Capture the cell that displays the provided text and extract its [x, y] central coordinate. 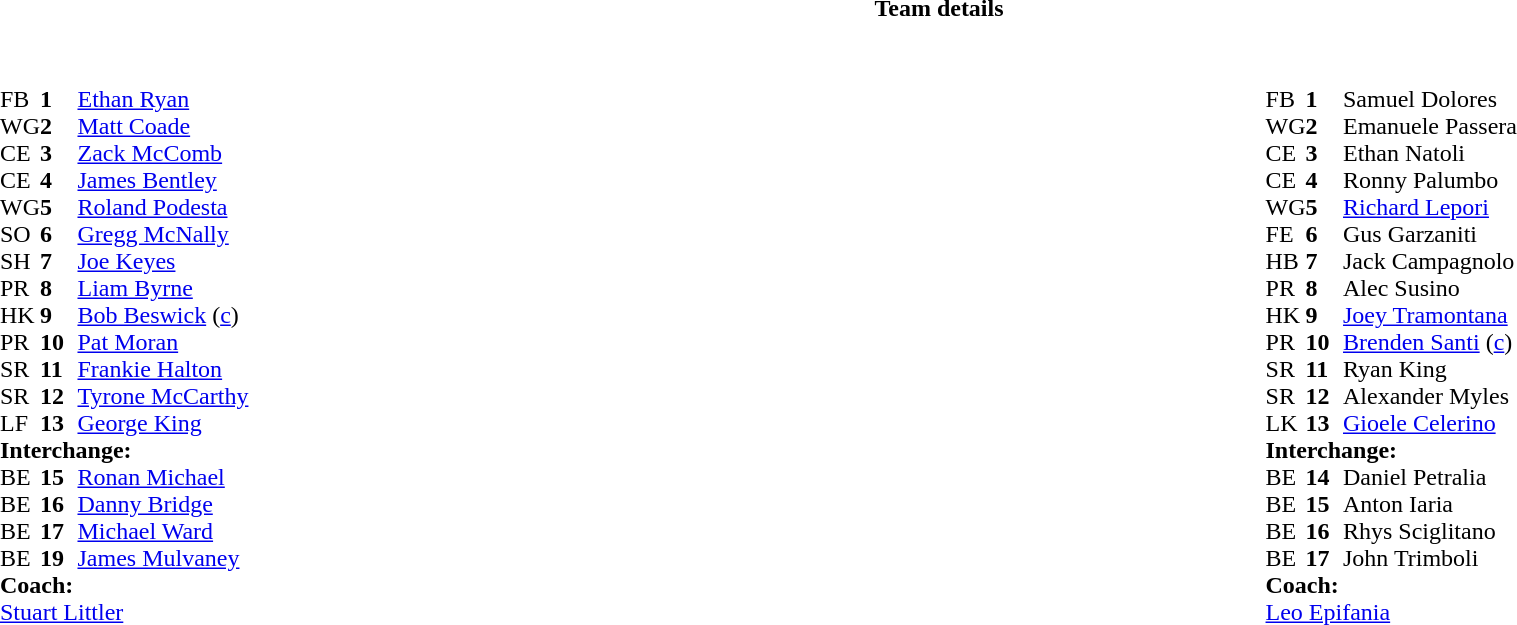
14 [1325, 478]
SO [20, 234]
LF [20, 424]
Joe Keyes [162, 262]
George King [162, 424]
FE [1286, 234]
SH [20, 262]
Richard Lepori [1430, 208]
Rhys Sciglitano [1430, 532]
Zack McComb [162, 154]
Ethan Natoli [1430, 154]
Roland Podesta [162, 208]
Liam Byrne [162, 288]
Ronny Palumbo [1430, 180]
Jack Campagnolo [1430, 262]
Ronan Michael [162, 478]
Brenden Santi (c) [1430, 342]
Gus Garzaniti [1430, 234]
Matt Coade [162, 126]
Frankie Halton [162, 370]
Joey Tramontana [1430, 316]
Michael Ward [162, 532]
Emanuele Passera [1430, 126]
19 [59, 558]
HB [1286, 262]
Gregg McNally [162, 234]
Alexander Myles [1430, 396]
Daniel Petralia [1430, 478]
Samuel Dolores [1430, 100]
Alec Susino [1430, 288]
Anton Iaria [1430, 504]
Tyrone McCarthy [162, 396]
Ethan Ryan [162, 100]
Pat Moran [162, 342]
Danny Bridge [162, 504]
John Trimboli [1430, 558]
Ryan King [1430, 370]
Gioele Celerino [1430, 424]
LK [1286, 424]
James Mulvaney [162, 558]
James Bentley [162, 180]
Bob Beswick (c) [162, 316]
